Search for the cell housing the specified text and yield its (x, y) center coordinate. 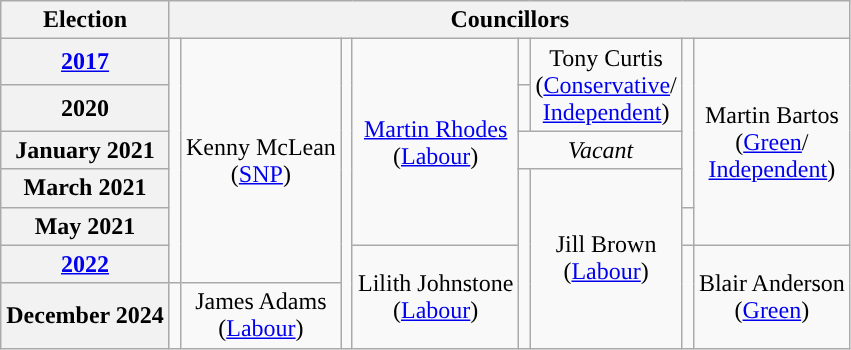
March 2021 (86, 188)
2020 (86, 108)
Martin Rhodes(Labour) (435, 142)
Lilith Johnstone(Labour) (435, 296)
2022 (86, 264)
Martin Bartos(Green/Independent) (772, 142)
Vacant (600, 150)
Kenny McLean(SNP) (260, 161)
Tony Curtis(Conservative/Independent) (606, 85)
December 2024 (86, 316)
Election (86, 20)
January 2021 (86, 150)
2017 (86, 62)
James Adams(Labour) (260, 316)
May 2021 (86, 226)
Blair Anderson(Green) (772, 296)
Jill Brown(Labour) (606, 258)
Councillors (510, 20)
